Search for the cell housing the specified text and yield its (x, y) center coordinate. 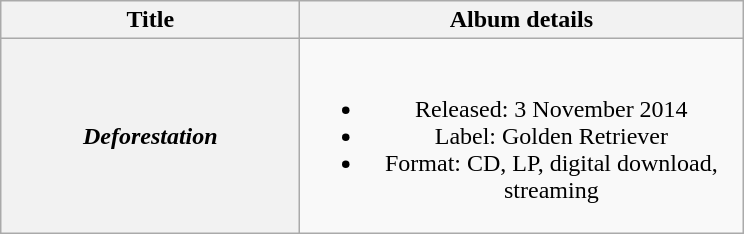
Released: 3 November 2014Label: Golden RetrieverFormat: CD, LP, digital download, streaming (522, 136)
Album details (522, 20)
Title (150, 20)
Deforestation (150, 136)
